Pinpoint the cell where the given text exists, returning its (X, Y) midpoint coordinate. 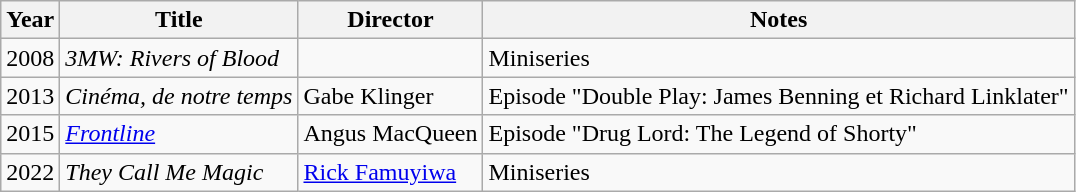
Director (390, 20)
Title (179, 20)
2008 (30, 58)
Notes (778, 20)
Frontline (179, 134)
Episode "Double Play: James Benning et Richard Linklater" (778, 96)
Cinéma, de notre temps (179, 96)
3MW: Rivers of Blood (179, 58)
They Call Me Magic (179, 172)
Episode "Drug Lord: The Legend of Shorty" (778, 134)
Gabe Klinger (390, 96)
2015 (30, 134)
2013 (30, 96)
Year (30, 20)
Angus MacQueen (390, 134)
Rick Famuyiwa (390, 172)
2022 (30, 172)
